Find where the given text appears and provide that cell's center as (X, Y) coordinate. 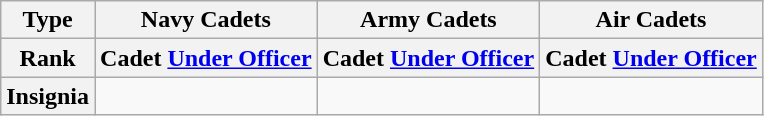
Type (48, 20)
Air Cadets (652, 20)
Insignia (48, 96)
Army Cadets (428, 20)
Navy Cadets (206, 20)
Rank (48, 58)
